Find where the given text appears and provide that cell's center as [X, Y] coordinate. 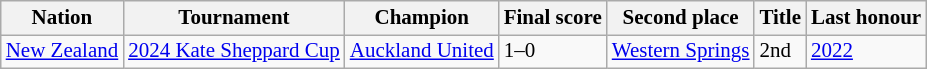
Champion [422, 18]
2022 [866, 52]
New Zealand [62, 52]
Western Springs [681, 52]
Second place [681, 18]
2024 Kate Sheppard Cup [234, 52]
2nd [780, 52]
Last honour [866, 18]
Auckland United [422, 52]
1–0 [553, 52]
Final score [553, 18]
Nation [62, 18]
Tournament [234, 18]
Title [780, 18]
